For the text-containing cell, return its midpoint in (x, y) coordinate format. 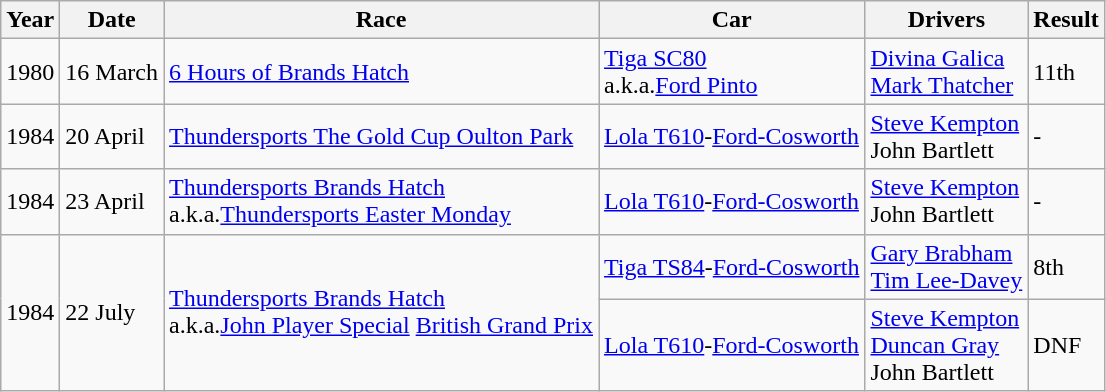
Date (112, 20)
6 Hours of Brands Hatch (382, 72)
20 April (112, 136)
Result (1066, 20)
16 March (112, 72)
11th (1066, 72)
Car (732, 20)
Thundersports Brands Hatcha.k.a.Thundersports Easter Monday (382, 202)
Drivers (946, 20)
23 April (112, 202)
Thundersports The Gold Cup Oulton Park (382, 136)
Steve KemptonDuncan GrayJohn Bartlett (946, 345)
Divina GalicaMark Thatcher (946, 72)
DNF (1066, 345)
22 July (112, 312)
Year (30, 20)
Thundersports Brands Hatcha.k.a.John Player Special British Grand Prix (382, 312)
Tiga SC80a.k.a.Ford Pinto (732, 72)
Race (382, 20)
1980 (30, 72)
Tiga TS84-Ford-Cosworth (732, 266)
8th (1066, 266)
Gary BrabhamTim Lee-Davey (946, 266)
